Return [x, y] of the center of cell containing provided text 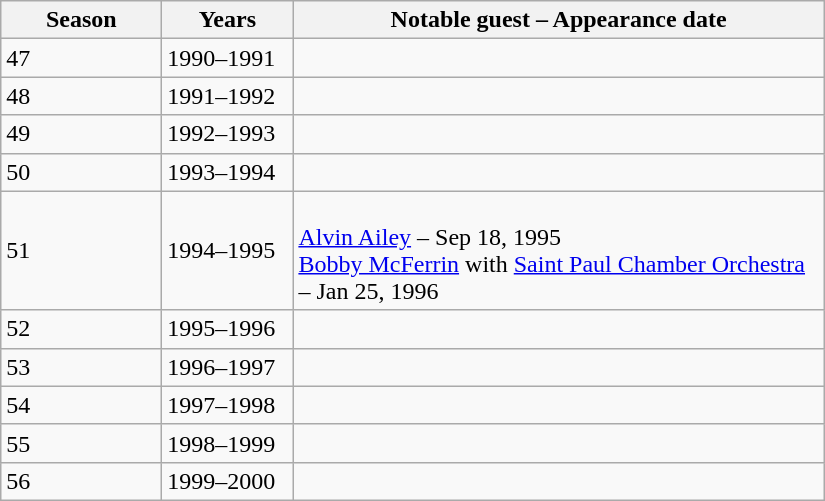
1997–1998 [228, 405]
Season [82, 20]
53 [82, 367]
1991–1992 [228, 96]
1992–1993 [228, 134]
1999–2000 [228, 481]
55 [82, 443]
50 [82, 172]
47 [82, 58]
52 [82, 329]
1994–1995 [228, 250]
Notable guest – Appearance date [558, 20]
1998–1999 [228, 443]
Years [228, 20]
49 [82, 134]
54 [82, 405]
Alvin Ailey – Sep 18, 1995 Bobby McFerrin with Saint Paul Chamber Orchestra – Jan 25, 1996 [558, 250]
1990–1991 [228, 58]
1996–1997 [228, 367]
1995–1996 [228, 329]
51 [82, 250]
1993–1994 [228, 172]
48 [82, 96]
56 [82, 481]
